Detect which cell encompasses the target text, then output its [X, Y] center coordinate. 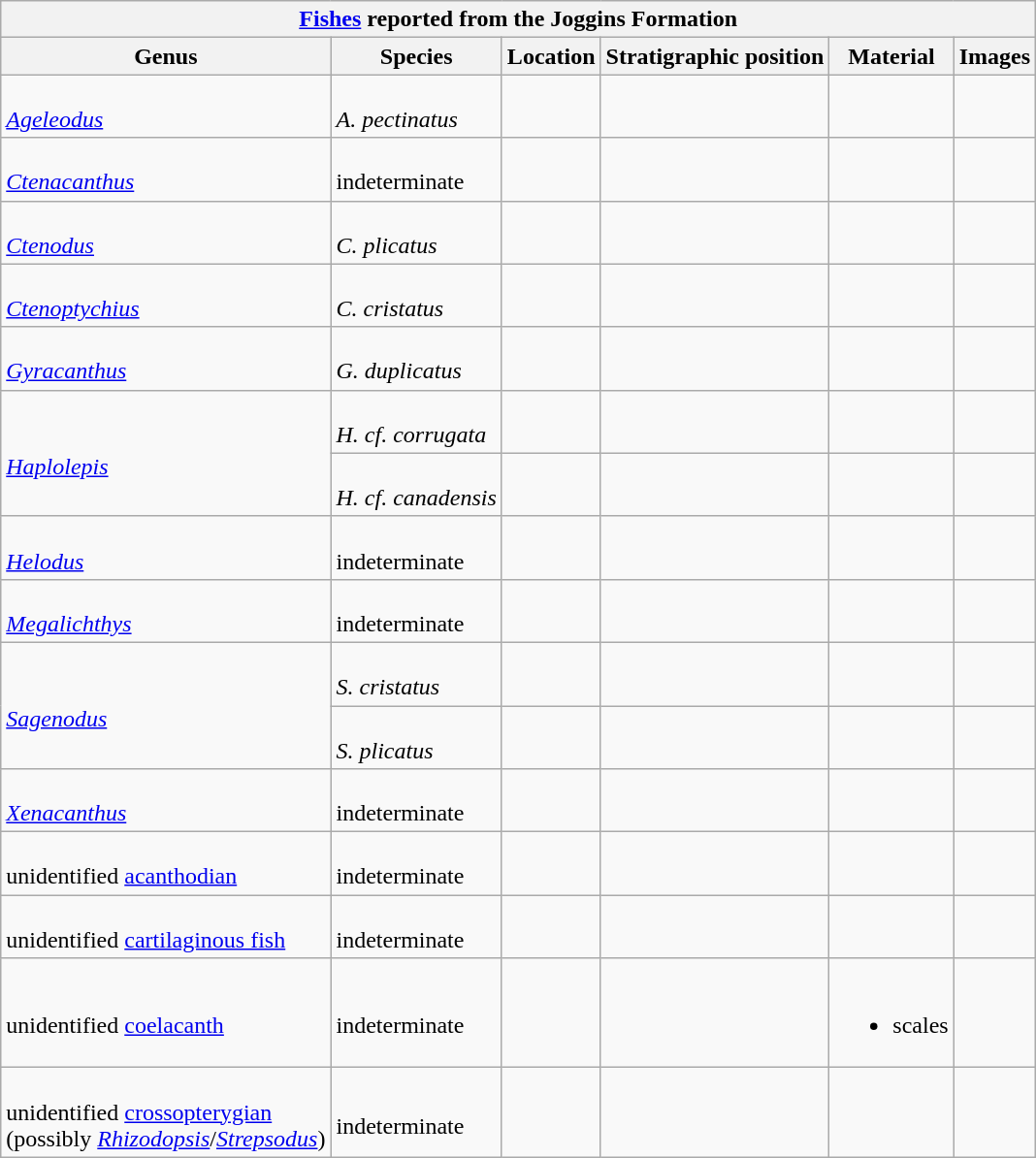
unidentified acanthodian [166, 863]
Haplolepis [166, 453]
Ageleodus [166, 107]
Ctenodus [166, 233]
C. plicatus [416, 233]
Xenacanthus [166, 801]
H. cf. canadensis [416, 485]
Species [416, 56]
G. duplicatus [416, 359]
H. cf. corrugata [416, 421]
scales [891, 1013]
S. cristatus [416, 673]
Ctenacanthus [166, 169]
unidentified crossopterygian(possibly Rhizodopsis/Strepsodus) [166, 1112]
Helodus [166, 547]
unidentified coelacanth [166, 1013]
Sagenodus [166, 705]
Genus [166, 56]
A. pectinatus [416, 107]
Gyracanthus [166, 359]
Ctenoptychius [166, 295]
Megalichthys [166, 611]
unidentified cartilaginous fish [166, 927]
C. cristatus [416, 295]
Fishes reported from the Joggins Formation [518, 19]
Stratigraphic position [715, 56]
S. plicatus [416, 737]
Location [551, 56]
Images [994, 56]
Material [891, 56]
